Detect which cell encompasses the target text, then output its (x, y) center coordinate. 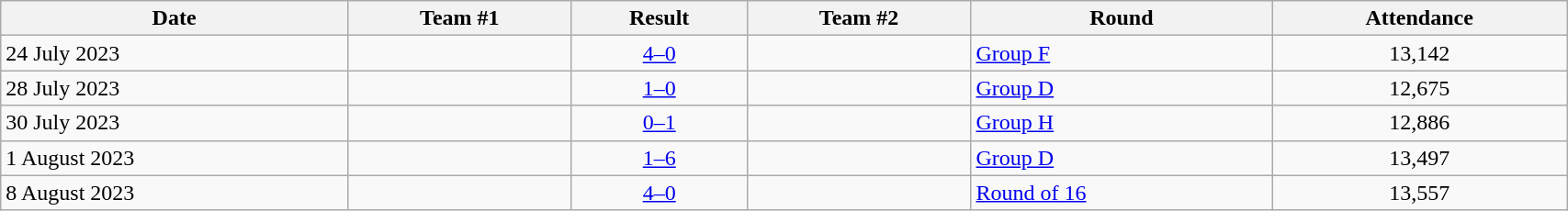
Date (175, 18)
Round of 16 (1122, 193)
Result (660, 18)
Team #1 (459, 18)
12,886 (1420, 123)
8 August 2023 (175, 193)
1–6 (660, 158)
13,497 (1420, 158)
28 July 2023 (175, 88)
12,675 (1420, 88)
1–0 (660, 88)
24 July 2023 (175, 53)
Round (1122, 18)
13,142 (1420, 53)
30 July 2023 (175, 123)
Group F (1122, 53)
Team #2 (859, 18)
Attendance (1420, 18)
Group H (1122, 123)
13,557 (1420, 193)
0–1 (660, 123)
1 August 2023 (175, 158)
